Provide the (X, Y) coordinate of the cell's center where the given text is located.  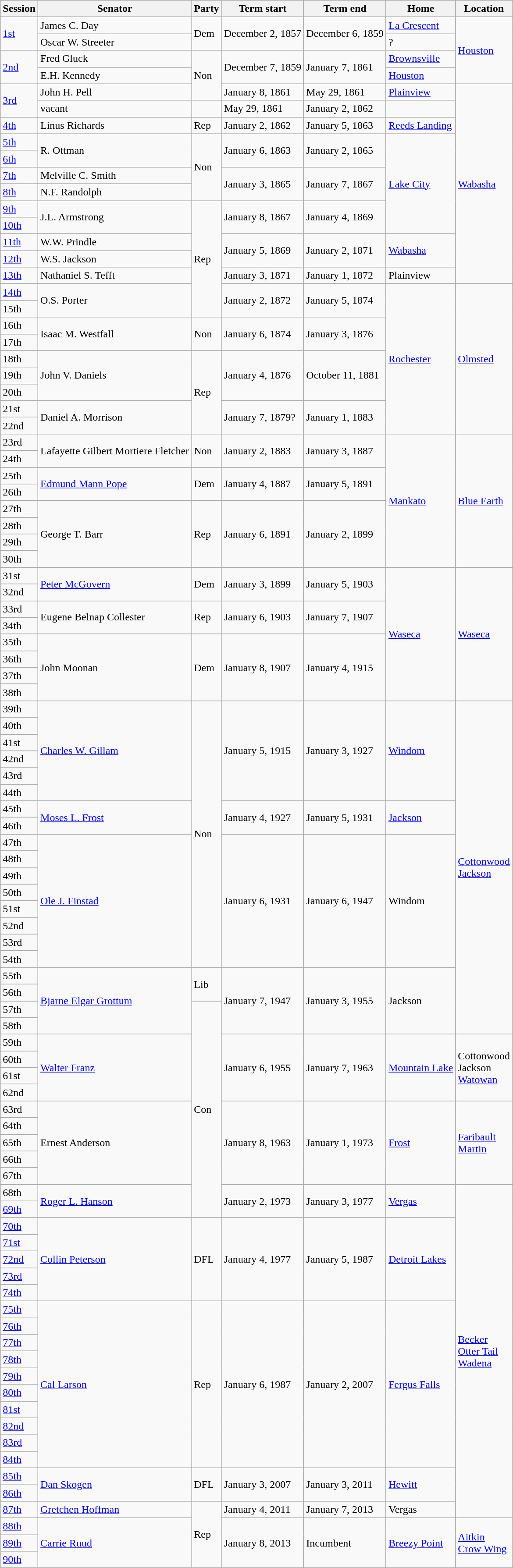
73rd (19, 1276)
16th (19, 326)
26th (19, 492)
5th (19, 142)
January 7, 1879? (263, 417)
January 7, 1947 (263, 1001)
January 4, 1869 (345, 217)
January 6, 1863 (263, 150)
James C. Day (115, 25)
Location (484, 9)
W.S. Jackson (115, 259)
George T. Barr (115, 534)
December 6, 1859 (345, 34)
81st (19, 1409)
January 6, 1947 (345, 901)
9th (19, 209)
61st (19, 1076)
? (420, 42)
Ernest Anderson (115, 1143)
January 8, 1907 (263, 667)
John Moonan (115, 667)
La Crescent (420, 25)
64th (19, 1126)
74th (19, 1293)
January 4, 1915 (345, 667)
Reeds Landing (420, 125)
Olmsted (484, 359)
2nd (19, 67)
20th (19, 392)
January 2, 1865 (345, 150)
50th (19, 892)
January 2, 1883 (263, 450)
66th (19, 1159)
January 4, 1927 (263, 818)
December 2, 1857 (263, 34)
January 2, 1871 (345, 251)
Dan Skogen (115, 1484)
44th (19, 793)
January 4, 1887 (263, 484)
86th (19, 1493)
January 7, 2013 (345, 1509)
Melville C. Smith (115, 175)
22nd (19, 425)
4th (19, 125)
Blue Earth (484, 500)
Detroit Lakes (420, 1259)
January 8, 1861 (263, 92)
January 2, 1872 (263, 301)
67th (19, 1176)
3rd (19, 100)
72nd (19, 1259)
60th (19, 1059)
62nd (19, 1093)
38th (19, 692)
48th (19, 859)
79th (19, 1376)
January 6, 1891 (263, 534)
23rd (19, 442)
January 1, 1883 (345, 417)
Home (420, 9)
CottonwoodJacksonWatowan (484, 1068)
Edmund Mann Pope (115, 484)
35th (19, 642)
BeckerOtter TailWadena (484, 1351)
18th (19, 359)
34th (19, 626)
December 7, 1859 (263, 67)
January 2, 1899 (345, 534)
13th (19, 276)
W.W. Prindle (115, 242)
Carrie Ruud (115, 1543)
53rd (19, 942)
17th (19, 342)
January 5, 1915 (263, 750)
January 5, 1891 (345, 484)
Senator (115, 9)
7th (19, 175)
January 2, 1973 (263, 1201)
46th (19, 826)
January 3, 2007 (263, 1484)
January 5, 1874 (345, 301)
Oscar W. Streeter (115, 42)
E.H. Kennedy (115, 75)
54th (19, 959)
January 6, 1955 (263, 1068)
FaribaultMartin (484, 1143)
32nd (19, 592)
January 6, 1874 (263, 334)
Ole J. Finstad (115, 901)
Cal Larson (115, 1384)
19th (19, 375)
Roger L. Hanson (115, 1201)
January 5, 1987 (345, 1259)
70th (19, 1226)
82nd (19, 1426)
Gretchen Hoffman (115, 1509)
85th (19, 1476)
77th (19, 1343)
76th (19, 1326)
68th (19, 1193)
January 8, 1867 (263, 217)
Linus Richards (115, 125)
84th (19, 1459)
33rd (19, 609)
John V. Daniels (115, 375)
J.L. Armstrong (115, 217)
January 4, 1876 (263, 375)
Charles W. Gillam (115, 750)
January 7, 1867 (345, 184)
59th (19, 1043)
Frost (420, 1143)
Daniel A. Morrison (115, 417)
57th (19, 1009)
January 3, 1927 (345, 750)
40th (19, 726)
Term start (263, 9)
January 7, 1907 (345, 617)
52nd (19, 926)
January 2, 2007 (345, 1384)
January 3, 2011 (345, 1484)
88th (19, 1526)
37th (19, 676)
January 3, 1955 (345, 1001)
65th (19, 1143)
January 8, 1963 (263, 1143)
Lafayette Gilbert Mortiere Fletcher (115, 450)
8th (19, 192)
25th (19, 475)
83rd (19, 1443)
Lake City (420, 184)
January 6, 1903 (263, 617)
78th (19, 1359)
Eugene Belnap Collester (115, 617)
January 4, 1977 (263, 1259)
January 3, 1871 (263, 276)
39th (19, 709)
58th (19, 1026)
January 7, 1861 (345, 67)
56th (19, 992)
49th (19, 876)
87th (19, 1509)
1st (19, 34)
24th (19, 459)
21st (19, 409)
John H. Pell (115, 92)
Nathaniel S. Tefft (115, 276)
Brownsville (420, 59)
January 6, 1931 (263, 901)
Mountain Lake (420, 1068)
R. Ottman (115, 150)
January 1, 1872 (345, 276)
Party (207, 9)
55th (19, 976)
51st (19, 909)
31st (19, 576)
January 3, 1887 (345, 450)
45th (19, 809)
January 8, 2013 (263, 1543)
71st (19, 1242)
Isaac M. Westfall (115, 334)
January 3, 1899 (263, 584)
Fred Gluck (115, 59)
O.S. Porter (115, 301)
January 7, 1963 (345, 1068)
11th (19, 242)
Hewitt (420, 1484)
Moses L. Frost (115, 818)
AitkinCrow Wing (484, 1543)
Walter Franz (115, 1068)
January 5, 1863 (345, 125)
January 1, 1973 (345, 1143)
14th (19, 292)
Breezy Point (420, 1543)
30th (19, 559)
90th (19, 1560)
69th (19, 1209)
Collin Peterson (115, 1259)
Incumbent (345, 1543)
28th (19, 526)
15th (19, 309)
vacant (115, 109)
CottonwoodJackson (484, 867)
6th (19, 159)
January 4, 2011 (263, 1509)
29th (19, 542)
27th (19, 509)
January 3, 1977 (345, 1201)
January 5, 1931 (345, 818)
89th (19, 1543)
Lib (207, 984)
Con (207, 1109)
Mankato (420, 500)
Term end (345, 9)
80th (19, 1393)
12th (19, 259)
Session (19, 9)
63rd (19, 1109)
47th (19, 842)
36th (19, 659)
Bjarne Elgar Grottum (115, 1001)
January 3, 1865 (263, 184)
January 6, 1987 (263, 1384)
10th (19, 226)
43rd (19, 776)
Peter McGovern (115, 584)
January 5, 1903 (345, 584)
42nd (19, 759)
January 5, 1869 (263, 251)
N.F. Randolph (115, 192)
41st (19, 743)
January 3, 1876 (345, 334)
October 11, 1881 (345, 375)
Fergus Falls (420, 1384)
Rochester (420, 359)
75th (19, 1310)
